Pinpoint the cell where the given text exists, returning its [X, Y] midpoint coordinate. 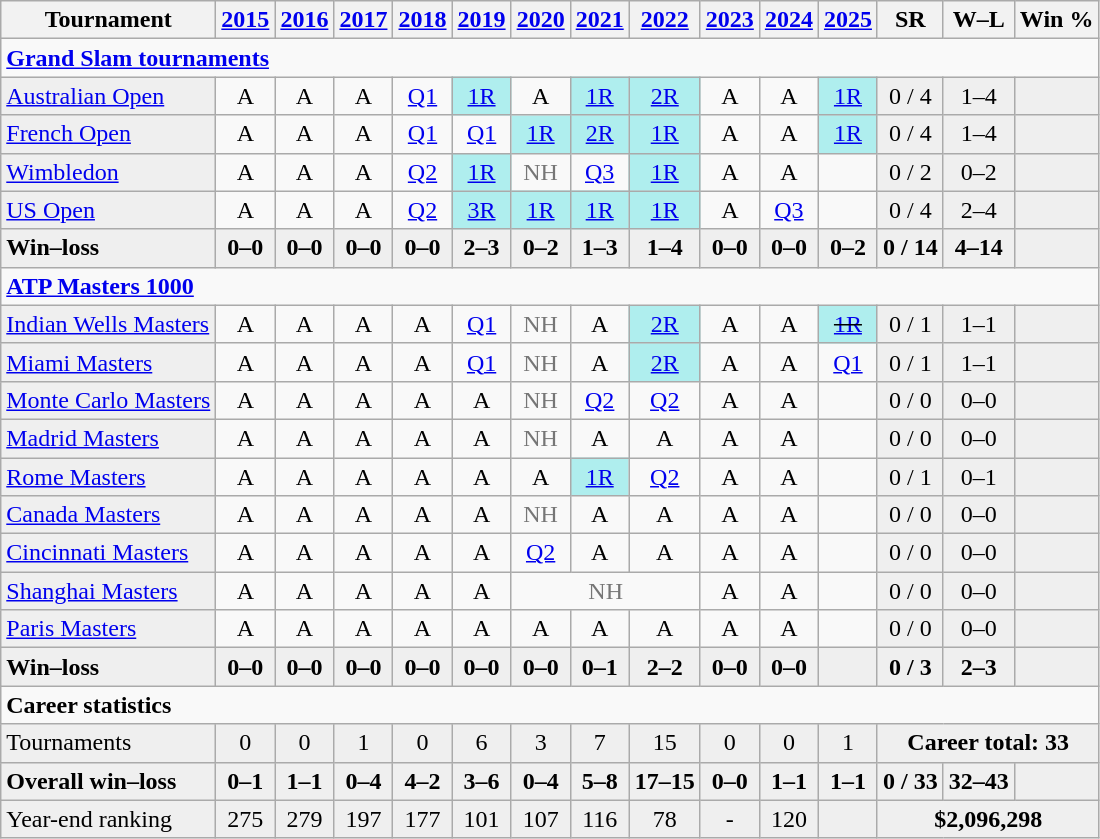
2–4 [978, 210]
ATP Masters 1000 [550, 286]
279 [304, 819]
2023 [730, 20]
SR [910, 20]
2–2 [664, 667]
2015 [246, 20]
2025 [848, 20]
3 [540, 743]
Tournament [108, 20]
2020 [540, 20]
Career statistics [550, 705]
1–3 [600, 248]
Monte Carlo Masters [108, 400]
5–8 [600, 781]
Overall win–loss [108, 781]
0 / 2 [910, 172]
3R [482, 210]
120 [788, 819]
275 [246, 819]
17–15 [664, 781]
Paris Masters [108, 629]
US Open [108, 210]
177 [422, 819]
Shanghai Masters [108, 591]
Grand Slam tournaments [550, 58]
Win % [1056, 20]
116 [600, 819]
4–2 [422, 781]
Rome Masters [108, 477]
7 [600, 743]
French Open [108, 134]
107 [540, 819]
2017 [364, 20]
2024 [788, 20]
W–L [978, 20]
Indian Wells Masters [108, 324]
Miami Masters [108, 362]
0 / 33 [910, 781]
Australian Open [108, 96]
2019 [482, 20]
$2,096,298 [988, 819]
4–14 [978, 248]
2022 [664, 20]
32–43 [978, 781]
2018 [422, 20]
Cincinnati Masters [108, 553]
Tournaments [108, 743]
78 [664, 819]
0 / 3 [910, 667]
Wimbledon [108, 172]
Year-end ranking [108, 819]
Career total: 33 [988, 743]
15 [664, 743]
101 [482, 819]
0 / 14 [910, 248]
2021 [600, 20]
- [730, 819]
2016 [304, 20]
6 [482, 743]
Canada Masters [108, 515]
Madrid Masters [108, 438]
197 [364, 819]
3–6 [482, 781]
